From the cell containing the given text, extract its center point as [x, y] coordinate. 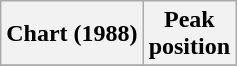
Peakposition [189, 34]
Chart (1988) [72, 34]
